Find where the given text appears and provide that cell's center as [X, Y] coordinate. 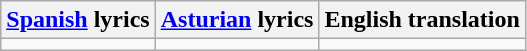
Spanish lyrics [78, 20]
Asturian lyrics [237, 20]
English translation [422, 20]
